Detect which cell encompasses the target text, then output its [x, y] center coordinate. 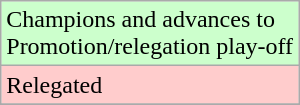
Relegated [150, 85]
Champions and advances toPromotion/relegation play-off [150, 34]
